Scan for the cell matching the given text and deliver its (x, y) coordinate at center. 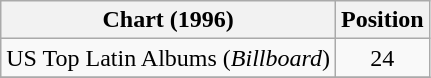
Position (382, 20)
US Top Latin Albums (Billboard) (168, 58)
24 (382, 58)
Chart (1996) (168, 20)
